Locate the cell with the specified text and output its (x, y) center coordinate. 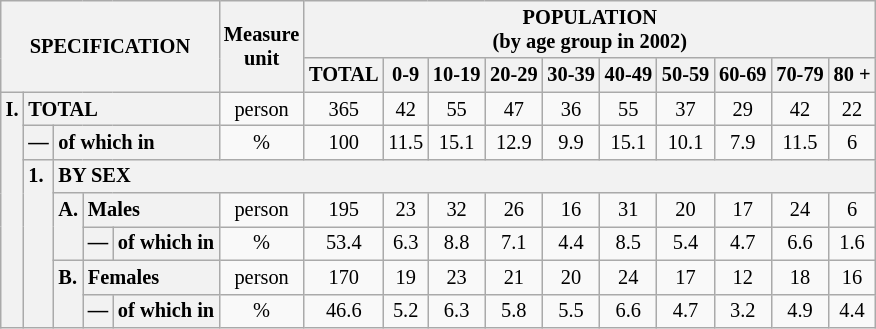
8.8 (456, 243)
Females (151, 277)
46.6 (344, 311)
5.4 (686, 243)
4.9 (800, 311)
5.5 (570, 311)
47 (514, 109)
31 (628, 210)
36 (570, 109)
37 (686, 109)
170 (344, 277)
SPECIFICATION (110, 46)
29 (742, 109)
12 (742, 277)
9.9 (570, 142)
22 (852, 109)
1. (38, 243)
Males (151, 210)
10-19 (456, 75)
30-39 (570, 75)
3.2 (742, 311)
40-49 (628, 75)
365 (344, 109)
0-9 (406, 75)
70-79 (800, 75)
5.2 (406, 311)
26 (514, 210)
12.9 (514, 142)
10.1 (686, 142)
1.6 (852, 243)
32 (456, 210)
50-59 (686, 75)
20-29 (514, 75)
B. (68, 294)
21 (514, 277)
7.9 (742, 142)
Measure unit (262, 46)
A. (68, 226)
100 (344, 142)
POPULATION (by age group in 2002) (590, 29)
BY SEX (465, 176)
53.4 (344, 243)
195 (344, 210)
18 (800, 277)
80 + (852, 75)
7.1 (514, 243)
8.5 (628, 243)
5.8 (514, 311)
I. (12, 210)
19 (406, 277)
60-69 (742, 75)
